Locate the cell with the specified text and output its (x, y) center coordinate. 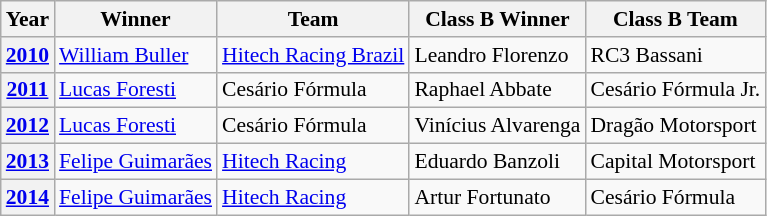
Winner (136, 19)
Capital Motorsport (675, 162)
Dragão Motorsport (675, 126)
Class B Winner (497, 19)
Year (28, 19)
RC3 Bassani (675, 55)
Hitech Racing Brazil (313, 55)
Eduardo Banzoli (497, 162)
William Buller (136, 55)
2014 (28, 197)
Raphael Abbate (497, 90)
2012 (28, 126)
Artur Fortunato (497, 197)
Cesário Fórmula Jr. (675, 90)
Leandro Florenzo (497, 55)
2010 (28, 55)
2013 (28, 162)
Team (313, 19)
Vinícius Alvarenga (497, 126)
Class B Team (675, 19)
2011 (28, 90)
